Locate the cell with the specified text and output its (X, Y) center coordinate. 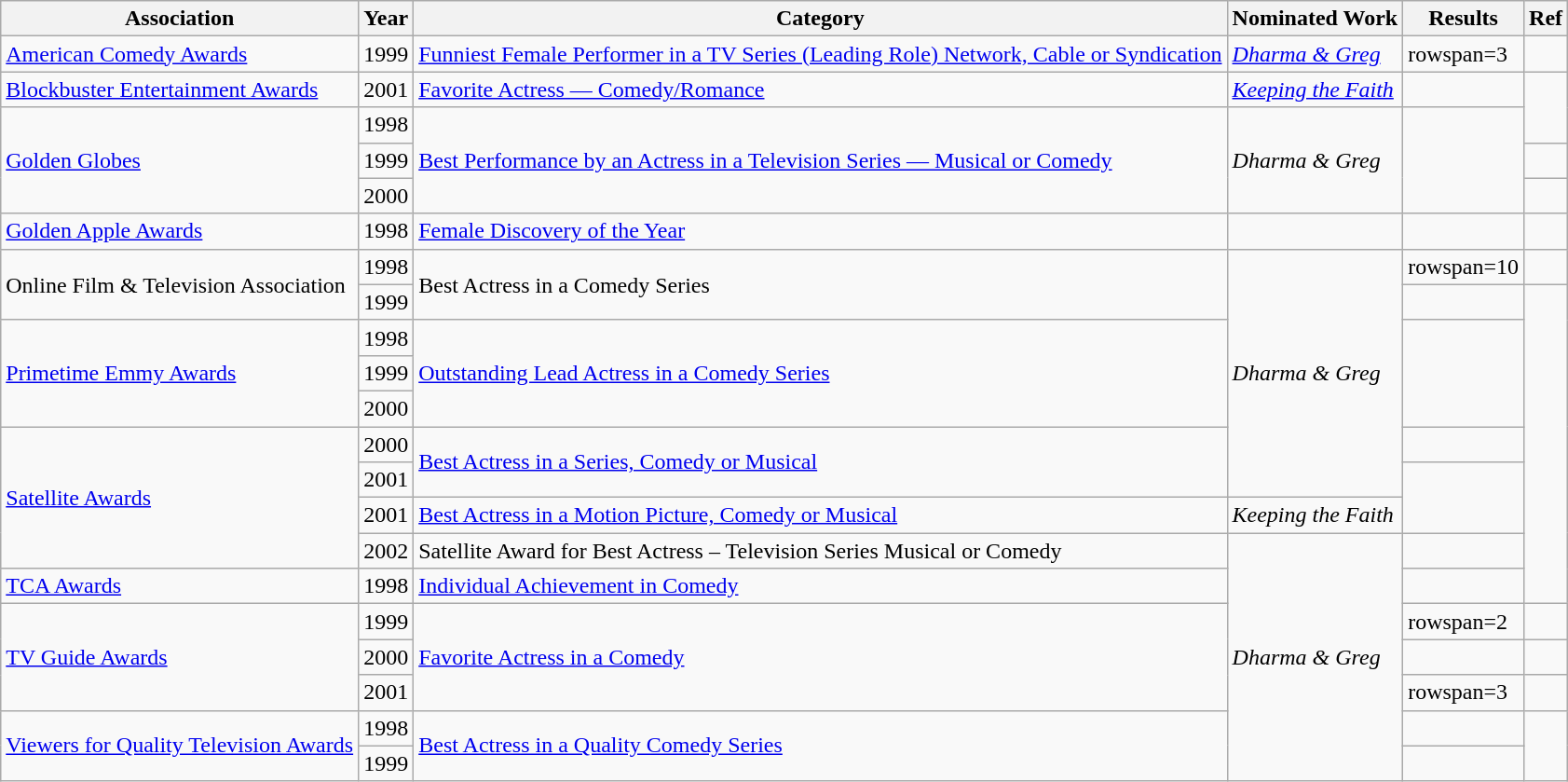
Ref (1547, 19)
Blockbuster Entertainment Awards (180, 89)
American Comedy Awards (180, 54)
Year (386, 19)
Satellite Award for Best Actress – Television Series Musical or Comedy (820, 551)
Nominated Work (1316, 19)
Online Film & Television Association (180, 284)
Best Actress in a Series, Comedy or Musical (820, 462)
Satellite Awards (180, 498)
Individual Achievement in Comedy (820, 586)
Viewers for Quality Television Awards (180, 746)
Golden Apple Awards (180, 231)
TV Guide Awards (180, 657)
Association (180, 19)
rowspan=10 (1464, 267)
rowspan=2 (1464, 622)
Outstanding Lead Actress in a Comedy Series (820, 373)
TCA Awards (180, 586)
Favorite Actress in a Comedy (820, 657)
Best Actress in a Comedy Series (820, 284)
Favorite Actress — Comedy/Romance (820, 89)
Female Discovery of the Year (820, 231)
Primetime Emmy Awards (180, 373)
Funniest Female Performer in a TV Series (Leading Role) Network, Cable or Syndication (820, 54)
Best Actress in a Motion Picture, Comedy or Musical (820, 515)
Golden Globes (180, 160)
2002 (386, 551)
Results (1464, 19)
Best Performance by an Actress in a Television Series — Musical or Comedy (820, 160)
Best Actress in a Quality Comedy Series (820, 746)
Category (820, 19)
